Extract the (x, y) coordinate from the center of the cell holding the provided text.  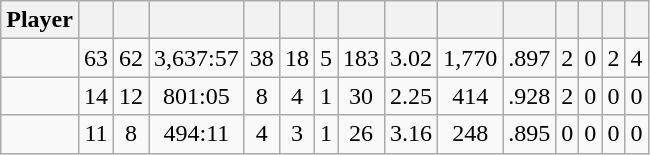
.895 (530, 134)
3.16 (412, 134)
183 (362, 58)
63 (96, 58)
26 (362, 134)
3.02 (412, 58)
248 (470, 134)
3 (296, 134)
1,770 (470, 58)
30 (362, 96)
Player (40, 20)
5 (326, 58)
14 (96, 96)
494:11 (197, 134)
.897 (530, 58)
12 (132, 96)
18 (296, 58)
62 (132, 58)
2.25 (412, 96)
414 (470, 96)
11 (96, 134)
.928 (530, 96)
801:05 (197, 96)
38 (262, 58)
3,637:57 (197, 58)
